Locate the cell with the specified text and output its [X, Y] center coordinate. 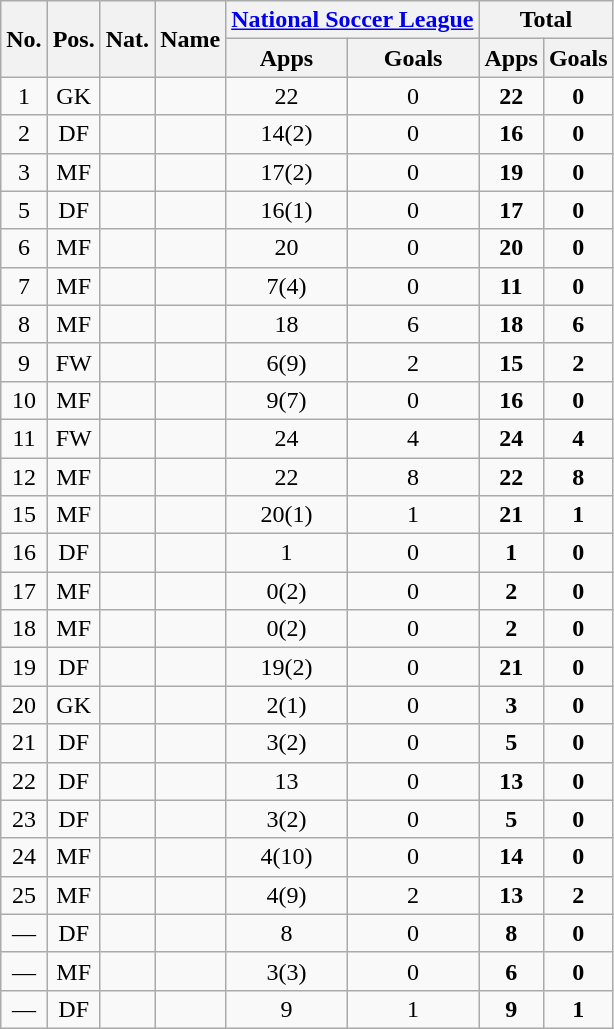
2(1) [287, 705]
6(9) [287, 362]
Name [190, 39]
14(2) [287, 134]
16(1) [287, 210]
4(10) [287, 857]
20(1) [287, 515]
4(9) [287, 895]
7(4) [287, 286]
9(7) [287, 400]
3(3) [287, 971]
10 [24, 400]
National Soccer League [352, 20]
14 [511, 857]
23 [24, 819]
7 [24, 286]
Total [546, 20]
17(2) [287, 172]
12 [24, 477]
19(2) [287, 667]
No. [24, 39]
Nat. [127, 39]
25 [24, 895]
Pos. [74, 39]
